Detect which cell encompasses the target text, then output its [x, y] center coordinate. 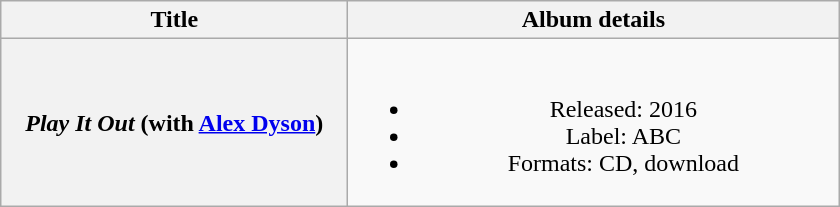
Album details [594, 20]
Released: 2016Label: ABCFormats: CD, download [594, 122]
Title [174, 20]
Play It Out (with Alex Dyson) [174, 122]
